Determine the (X, Y) coordinate at the center of the cell enclosing the given text.  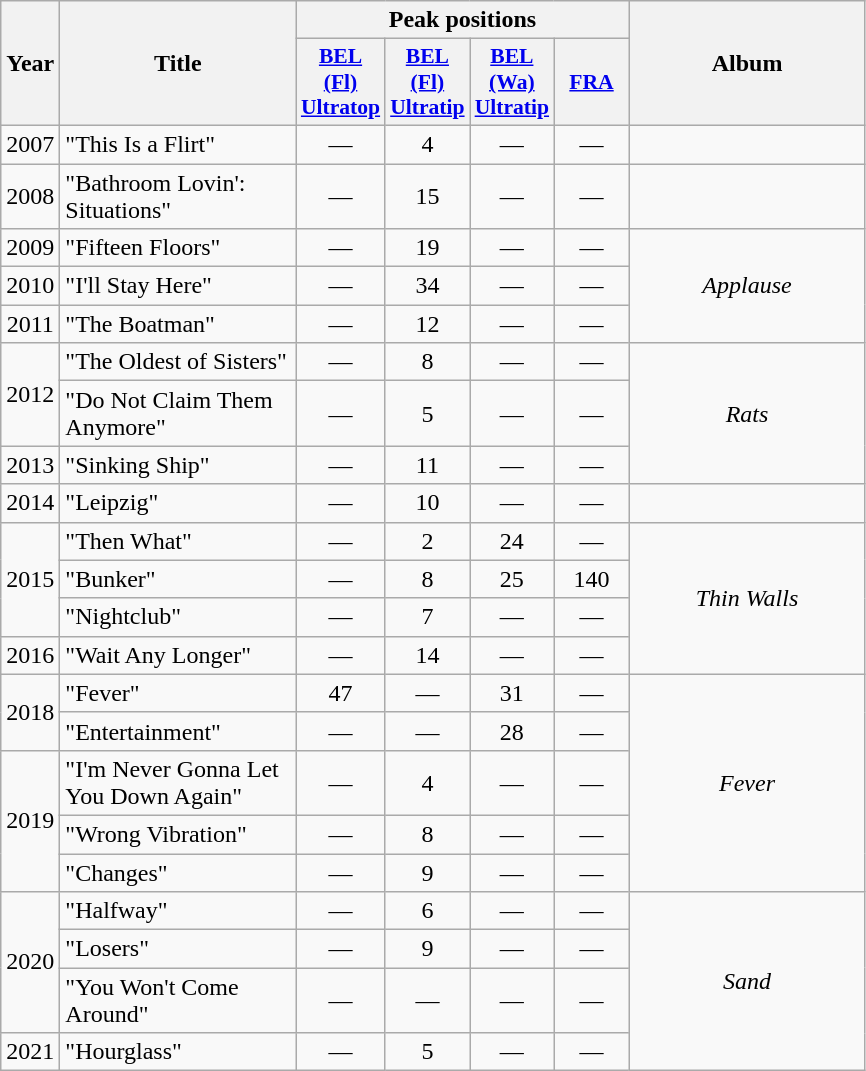
"Fever" (178, 693)
"Do Not Claim Them Anymore" (178, 414)
19 (427, 248)
2014 (30, 503)
BEL(Fl)Ultratip (427, 82)
2018 (30, 712)
Rats (747, 414)
"Entertainment" (178, 731)
Thin Walls (747, 598)
"Sinking Ship" (178, 465)
"Fifteen Floors" (178, 248)
7 (427, 617)
25 (512, 579)
BEL(Wa)Ultratip (512, 82)
2020 (30, 962)
"Wrong Vibration" (178, 834)
"Nightclub" (178, 617)
24 (512, 541)
Peak positions (462, 20)
"Losers" (178, 949)
Fever (747, 782)
6 (427, 911)
2015 (30, 579)
"Then What" (178, 541)
14 (427, 655)
"Changes" (178, 873)
FRA (592, 82)
2013 (30, 465)
28 (512, 731)
2011 (30, 324)
31 (512, 693)
2007 (30, 144)
Title (178, 64)
Sand (747, 982)
"You Won't Come Around" (178, 1000)
2016 (30, 655)
2008 (30, 196)
"I'm Never Gonna Let You Down Again" (178, 782)
34 (427, 286)
10 (427, 503)
2010 (30, 286)
Year (30, 64)
11 (427, 465)
"Hourglass" (178, 1052)
"This Is a Flirt" (178, 144)
Applause (747, 286)
2 (427, 541)
140 (592, 579)
"I'll Stay Here" (178, 286)
47 (340, 693)
"Wait Any Longer" (178, 655)
2009 (30, 248)
"Leipzig" (178, 503)
2012 (30, 394)
"Halfway" (178, 911)
"The Boatman" (178, 324)
2019 (30, 820)
"The Oldest of Sisters" (178, 362)
"Bathroom Lovin': Situations" (178, 196)
2021 (30, 1052)
"Bunker" (178, 579)
Album (747, 64)
BEL(Fl)Ultratop (340, 82)
12 (427, 324)
15 (427, 196)
